Pinpoint the cell where the given text exists, returning its (x, y) midpoint coordinate. 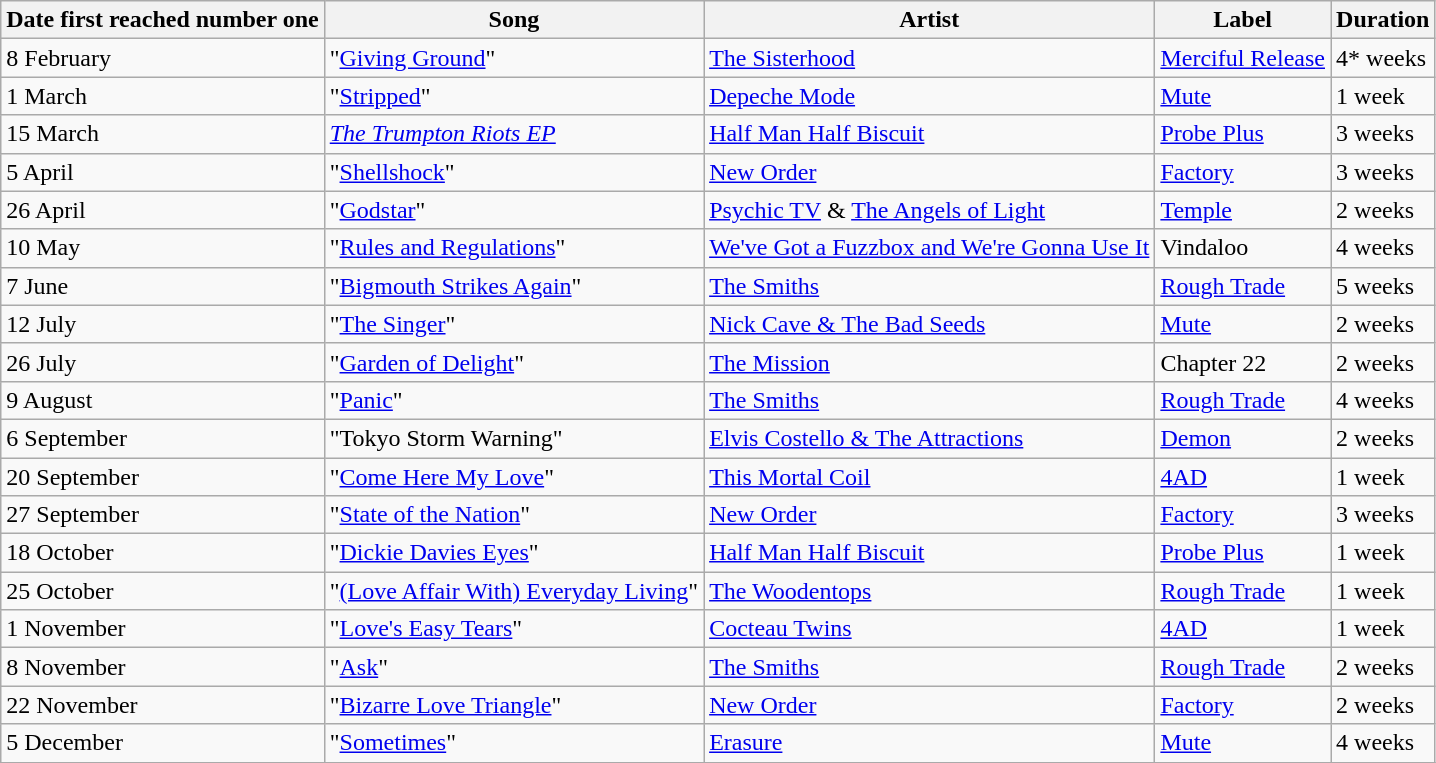
22 November (162, 705)
"Giving Ground" (514, 58)
The Trumpton Riots EP (514, 134)
"Tokyo Storm Warning" (514, 438)
Temple (1243, 210)
Elvis Costello & The Attractions (930, 438)
This Mortal Coil (930, 477)
"Godstar" (514, 210)
Label (1243, 20)
10 May (162, 248)
20 September (162, 477)
We've Got a Fuzzbox and We're Gonna Use It (930, 248)
5 weeks (1383, 286)
5 April (162, 172)
Merciful Release (1243, 58)
18 October (162, 553)
"Sometimes" (514, 743)
Chapter 22 (1243, 362)
8 November (162, 667)
"Stripped" (514, 96)
The Woodentops (930, 591)
Vindaloo (1243, 248)
"Garden of Delight" (514, 362)
1 March (162, 96)
Artist (930, 20)
Depeche Mode (930, 96)
Song (514, 20)
Psychic TV & The Angels of Light (930, 210)
7 June (162, 286)
"Come Here My Love" (514, 477)
15 March (162, 134)
"Love's Easy Tears" (514, 629)
Nick Cave & The Bad Seeds (930, 324)
9 August (162, 400)
6 September (162, 438)
"Shellshock" (514, 172)
"Ask" (514, 667)
"Bizarre Love Triangle" (514, 705)
The Sisterhood (930, 58)
26 April (162, 210)
4* weeks (1383, 58)
"Rules and Regulations" (514, 248)
Duration (1383, 20)
Cocteau Twins (930, 629)
8 February (162, 58)
"State of the Nation" (514, 515)
The Mission (930, 362)
"Bigmouth Strikes Again" (514, 286)
Demon (1243, 438)
Erasure (930, 743)
"Panic" (514, 400)
Date first reached number one (162, 20)
5 December (162, 743)
26 July (162, 362)
27 September (162, 515)
"(Love Affair With) Everyday Living" (514, 591)
"The Singer" (514, 324)
12 July (162, 324)
"Dickie Davies Eyes" (514, 553)
25 October (162, 591)
1 November (162, 629)
